Identify which cell holds the provided text, then report its (x, y) central coordinate. 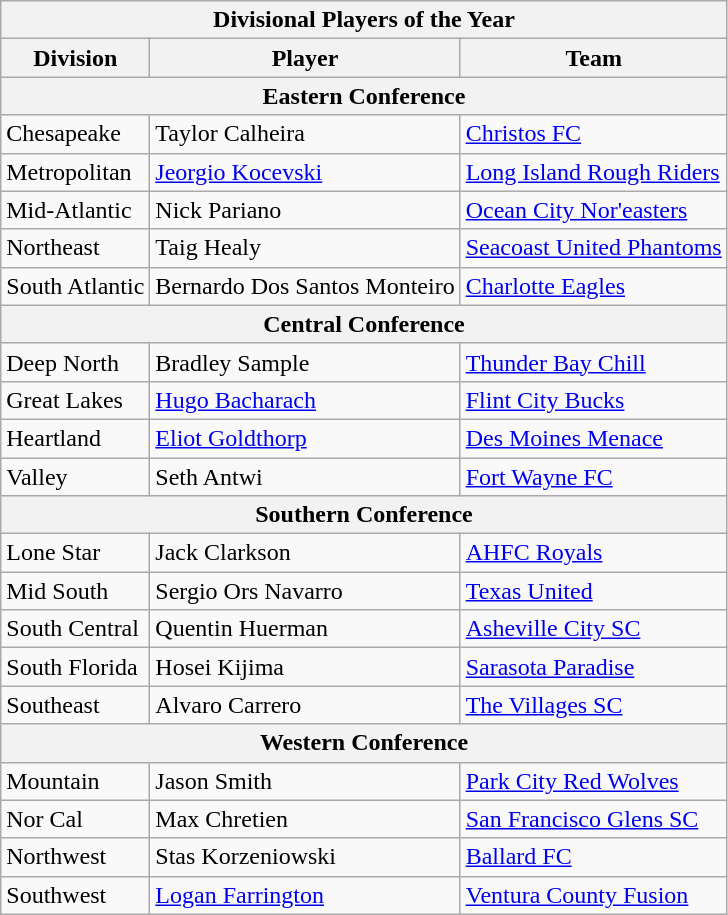
Ventura County Fusion (594, 895)
Division (76, 58)
The Villages SC (594, 705)
Great Lakes (76, 400)
Seth Antwi (305, 477)
Southwest (76, 895)
Asheville City SC (594, 629)
Jeorgio Kocevski (305, 172)
Valley (76, 477)
Fort Wayne FC (594, 477)
Player (305, 58)
South Florida (76, 667)
AHFC Royals (594, 553)
Max Chretien (305, 819)
Nor Cal (76, 819)
San Francisco Glens SC (594, 819)
Central Conference (364, 324)
Eastern Conference (364, 96)
Jason Smith (305, 781)
Long Island Rough Riders (594, 172)
Quentin Huerman (305, 629)
Eliot Goldthorp (305, 438)
Nick Pariano (305, 210)
Mid-Atlantic (76, 210)
Hosei Kijima (305, 667)
Team (594, 58)
Heartland (76, 438)
Flint City Bucks (594, 400)
Taig Healy (305, 248)
Stas Korzeniowski (305, 857)
Seacoast United Phantoms (594, 248)
Deep North (76, 362)
Lone Star (76, 553)
Jack Clarkson (305, 553)
Sergio Ors Navarro (305, 591)
Sarasota Paradise (594, 667)
Southern Conference (364, 515)
Charlotte Eagles (594, 286)
Divisional Players of the Year (364, 20)
Thunder Bay Chill (594, 362)
Northeast (76, 248)
Taylor Calheira (305, 134)
Bernardo Dos Santos Monteiro (305, 286)
Ocean City Nor'easters (594, 210)
Logan Farrington (305, 895)
Northwest (76, 857)
Hugo Bacharach (305, 400)
Des Moines Menace (594, 438)
Southeast (76, 705)
Bradley Sample (305, 362)
Chesapeake (76, 134)
Texas United (594, 591)
Western Conference (364, 743)
Mountain (76, 781)
Christos FC (594, 134)
Ballard FC (594, 857)
South Atlantic (76, 286)
South Central (76, 629)
Park City Red Wolves (594, 781)
Metropolitan (76, 172)
Alvaro Carrero (305, 705)
Mid South (76, 591)
